Return (X, Y) of the center of cell containing provided text 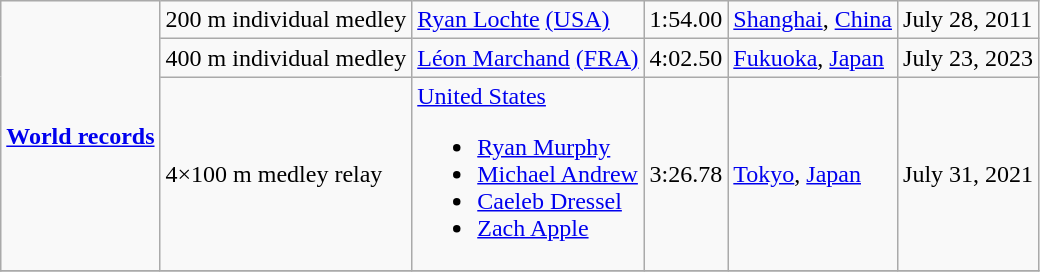
3:26.78 (686, 174)
July 23, 2023 (968, 58)
1:54.00 (686, 20)
Shanghai, China (813, 20)
Fukuoka, Japan (813, 58)
July 28, 2011 (968, 20)
Tokyo, Japan (813, 174)
4:02.50 (686, 58)
400 m individual medley (286, 58)
200 m individual medley (286, 20)
4×100 m medley relay (286, 174)
Ryan Lochte (USA) (528, 20)
July 31, 2021 (968, 174)
World records (80, 136)
Léon Marchand (FRA) (528, 58)
United StatesRyan MurphyMichael AndrewCaeleb DresselZach Apple (528, 174)
